Return the (x, y) coordinate for the center point of the cell that contains the specified text.  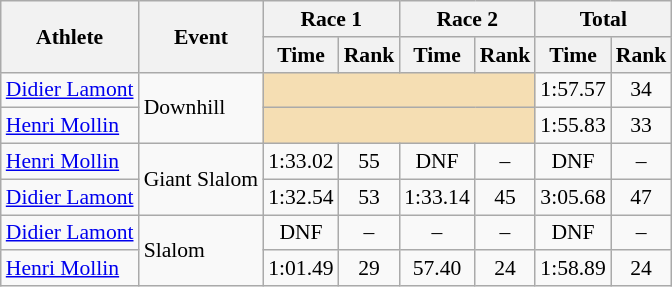
Race 1 (331, 19)
29 (370, 269)
Event (202, 36)
47 (642, 197)
Slalom (202, 250)
1:55.83 (572, 126)
55 (370, 162)
Race 2 (467, 19)
1:58.89 (572, 269)
1:33.14 (436, 197)
Giant Slalom (202, 180)
1:01.49 (300, 269)
45 (506, 197)
Total (603, 19)
Athlete (70, 36)
Downhill (202, 108)
1:32.54 (300, 197)
34 (642, 90)
3:05.68 (572, 197)
57.40 (436, 269)
33 (642, 126)
1:33.02 (300, 162)
1:57.57 (572, 90)
53 (370, 197)
